Output the [x, y] coordinate of the center of the cell containing the given text.  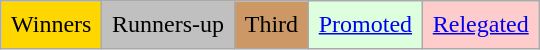
Third [271, 25]
Winners [52, 25]
Relegated [480, 25]
Promoted [365, 25]
Runners-up [168, 25]
